Return (X, Y) of the center of cell containing provided text 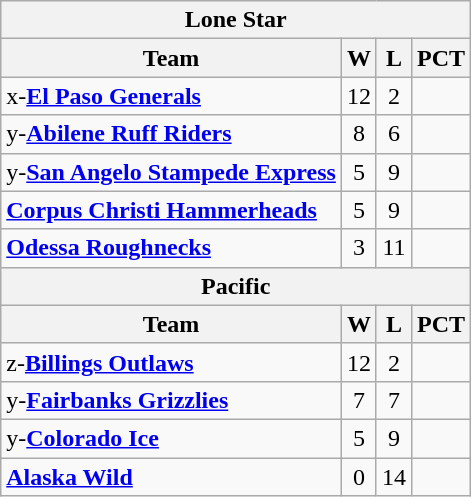
y-Abilene Ruff Riders (172, 134)
y-San Angelo Stampede Express (172, 172)
3 (358, 248)
x-El Paso Generals (172, 96)
Corpus Christi Hammerheads (172, 210)
11 (394, 248)
6 (394, 134)
y-Fairbanks Grizzlies (172, 400)
y-Colorado Ice (172, 438)
Lone Star (236, 20)
Pacific (236, 286)
0 (358, 477)
Alaska Wild (172, 477)
8 (358, 134)
Odessa Roughnecks (172, 248)
14 (394, 477)
z-Billings Outlaws (172, 362)
